Extract the (X, Y) coordinate from the center of the cell holding the provided text.  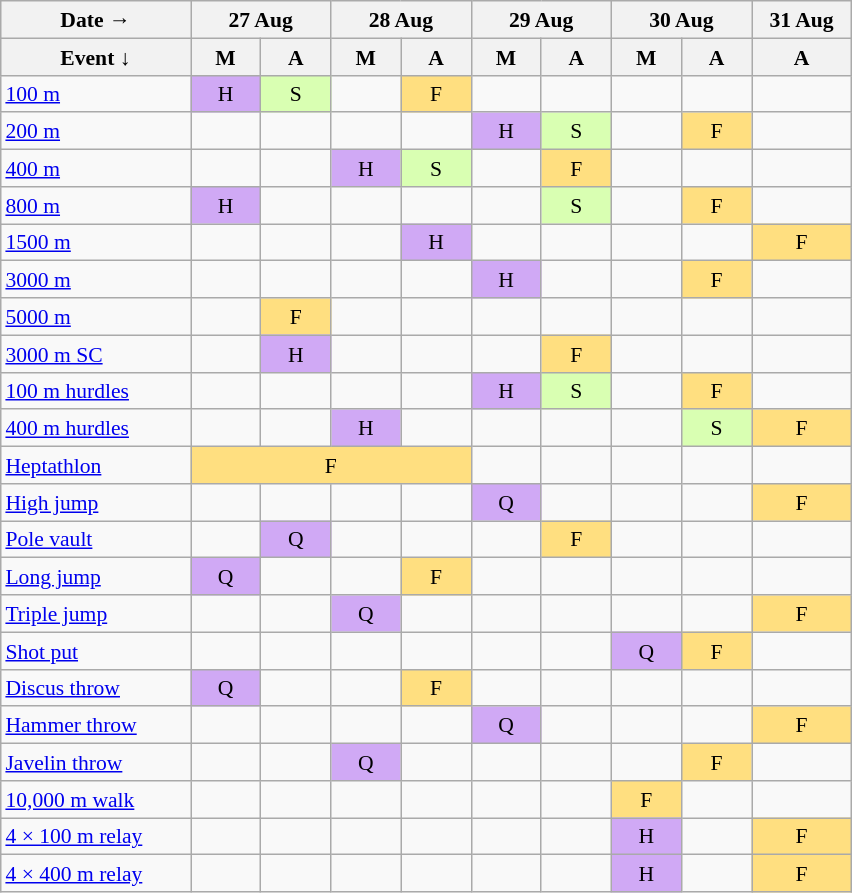
400 m hurdles (95, 428)
Discus throw (95, 688)
29 Aug (541, 20)
Heptathlon (95, 464)
400 m (95, 168)
5000 m (95, 316)
Shot put (95, 650)
27 Aug (260, 20)
800 m (95, 204)
Hammer throw (95, 724)
3000 m SC (95, 354)
4 × 100 m relay (95, 836)
Event ↓ (95, 56)
Javelin throw (95, 762)
100 m (95, 94)
Long jump (95, 576)
4 × 400 m relay (95, 874)
Triple jump (95, 614)
31 Aug (802, 20)
30 Aug (681, 20)
High jump (95, 502)
3000 m (95, 280)
Date → (95, 20)
Pole vault (95, 538)
1500 m (95, 242)
10,000 m walk (95, 798)
200 m (95, 130)
100 m hurdles (95, 390)
28 Aug (401, 20)
